Determine the [x, y] coordinate at the center of the cell enclosing the given text.  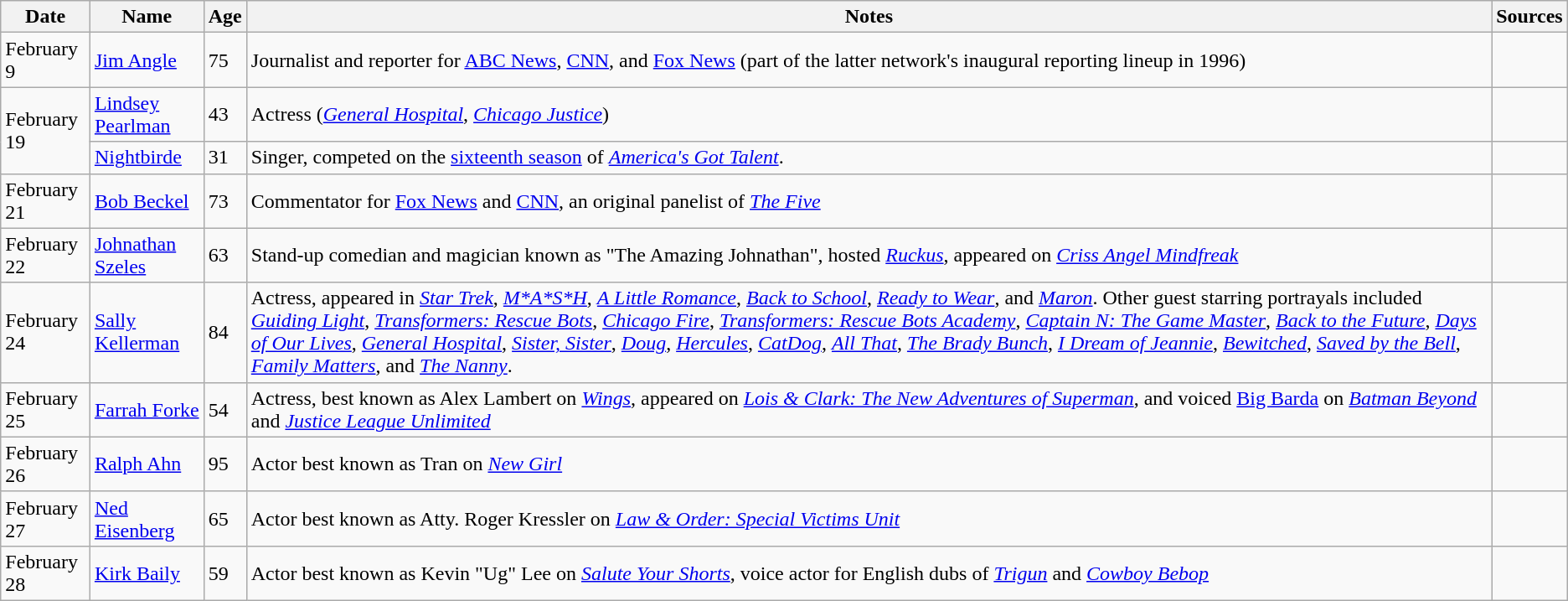
84 [224, 332]
Actor best known as Atty. Roger Kressler on Law & Order: Special Victims Unit [869, 518]
Singer, competed on the sixteenth season of America's Got Talent. [869, 158]
Actor best known as Tran on New Girl [869, 464]
February 27 [45, 518]
Ralph Ahn [147, 464]
Sally Kellerman [147, 332]
Kirk Baily [147, 573]
February 28 [45, 573]
Stand-up comedian and magician known as "The Amazing Johnathan", hosted Ruckus, appeared on Criss Angel Mindfreak [869, 255]
Lindsey Pearlman [147, 114]
Johnathan Szeles [147, 255]
February 26 [45, 464]
Commentator for Fox News and CNN, an original panelist of The Five [869, 201]
February 9 [45, 60]
Ned Eisenberg [147, 518]
31 [224, 158]
Farrah Forke [147, 409]
54 [224, 409]
February 25 [45, 409]
Nightbirde [147, 158]
February 21 [45, 201]
Name [147, 17]
59 [224, 573]
Date [45, 17]
February 22 [45, 255]
65 [224, 518]
February 19 [45, 131]
Actress (General Hospital, Chicago Justice) [869, 114]
Notes [869, 17]
95 [224, 464]
Actor best known as Kevin "Ug" Lee on Salute Your Shorts, voice actor for English dubs of Trigun and Cowboy Bebop [869, 573]
75 [224, 60]
Age [224, 17]
Bob Beckel [147, 201]
February 24 [45, 332]
63 [224, 255]
43 [224, 114]
Jim Angle [147, 60]
Journalist and reporter for ABC News, CNN, and Fox News (part of the latter network's inaugural reporting lineup in 1996) [869, 60]
Sources [1529, 17]
73 [224, 201]
